Provide the [x, y] coordinate of the cell's center where the given text is located.  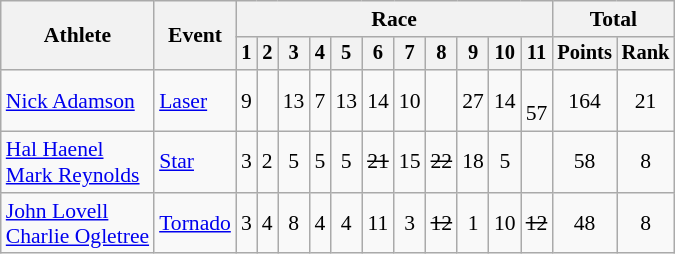
15 [410, 162]
6 [378, 54]
18 [473, 162]
57 [537, 100]
164 [584, 100]
Total [613, 19]
Event [195, 36]
Athlete [78, 36]
Laser [195, 100]
58 [584, 162]
Rank [646, 54]
Nick Adamson [78, 100]
Race [394, 19]
Hal HaenelMark Reynolds [78, 162]
Points [584, 54]
John LovellCharlie Ogletree [78, 224]
48 [584, 224]
22 [442, 162]
Star [195, 162]
Tornado [195, 224]
27 [473, 100]
